Search for the cell housing the specified text and yield its [X, Y] center coordinate. 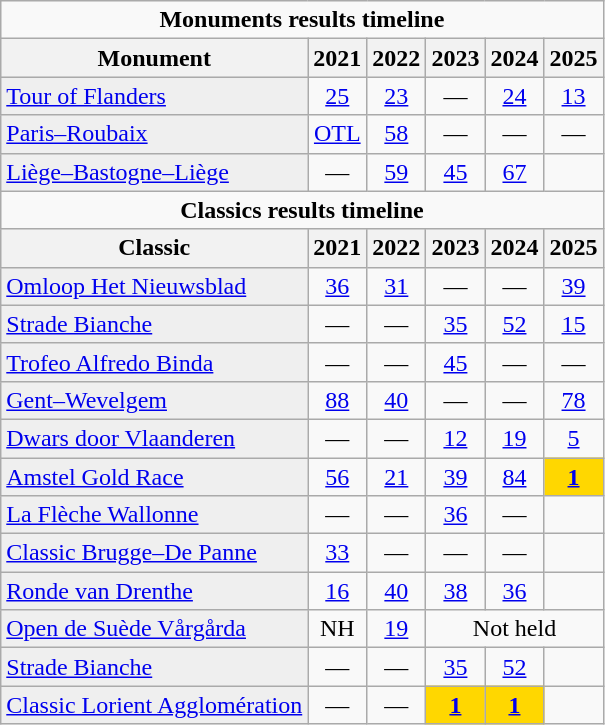
25 [338, 96]
Classic Brugge–De Panne [154, 553]
12 [456, 438]
59 [396, 172]
Classics results timeline [302, 210]
Ronde van Drenthe [154, 591]
21 [396, 477]
Classic Lorient Agglomération [154, 705]
88 [338, 400]
NH [338, 629]
24 [514, 96]
23 [396, 96]
78 [574, 400]
33 [338, 553]
Omloop Het Nieuwsblad [154, 286]
Paris–Roubaix [154, 134]
Dwars door Vlaanderen [154, 438]
15 [574, 324]
5 [574, 438]
31 [396, 286]
Tour of Flanders [154, 96]
Trofeo Alfredo Binda [154, 362]
Gent–Wevelgem [154, 400]
13 [574, 96]
Amstel Gold Race [154, 477]
56 [338, 477]
Not held [514, 629]
16 [338, 591]
67 [514, 172]
38 [456, 591]
La Flèche Wallonne [154, 515]
58 [396, 134]
Monument [154, 58]
Monuments results timeline [302, 20]
84 [514, 477]
Classic [154, 248]
OTL [338, 134]
Open de Suède Vårgårda [154, 629]
Liège–Bastogne–Liège [154, 172]
